Return [X, Y] of the center of cell containing provided text 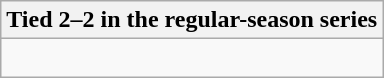
Tied 2–2 in the regular-season series [192, 20]
